Return the (X, Y) coordinate for the center point of the cell that contains the specified text.  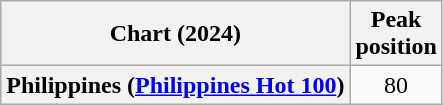
80 (396, 85)
Peakposition (396, 34)
Chart (2024) (176, 34)
Philippines (Philippines Hot 100) (176, 85)
